Detect which cell encompasses the target text, then output its [x, y] center coordinate. 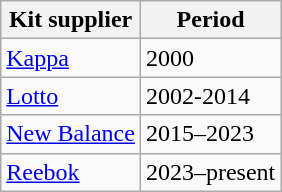
2002-2014 [210, 96]
2023–present [210, 172]
2015–2023 [210, 134]
Kit supplier [71, 20]
Lotto [71, 96]
New Balance [71, 134]
Kappa [71, 58]
Period [210, 20]
2000 [210, 58]
Reebok [71, 172]
